Determine the (x, y) coordinate at the center of the cell enclosing the given text.  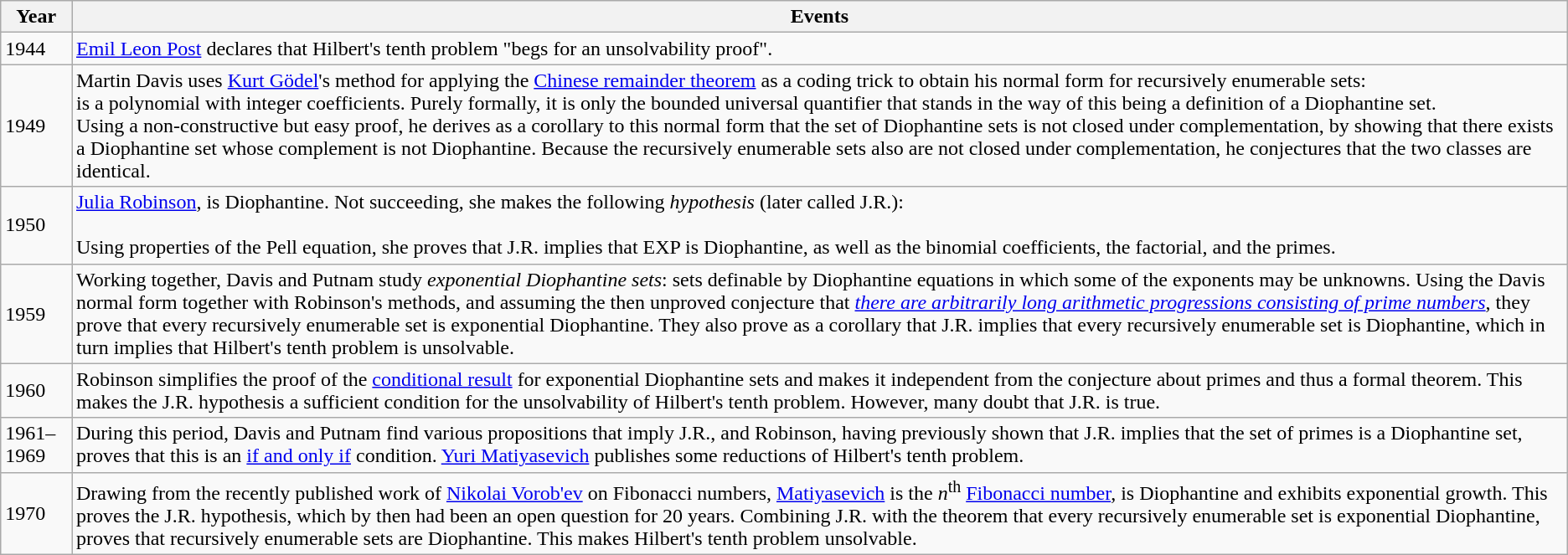
1960 (37, 390)
1949 (37, 126)
1961–1969 (37, 445)
1959 (37, 313)
Events (820, 17)
1950 (37, 225)
1944 (37, 49)
Year (37, 17)
Emil Leon Post declares that Hilbert's tenth problem "begs for an unsolvability proof". (820, 49)
1970 (37, 514)
